Extract the (x, y) coordinate from the center of the cell holding the provided text.  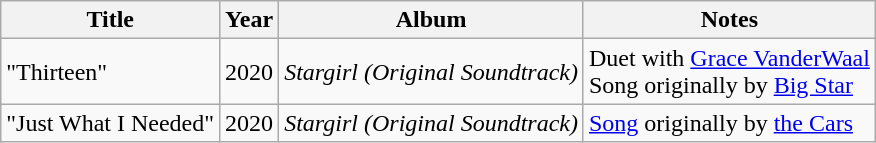
Title (110, 20)
Song originally by the Cars (729, 123)
Duet with Grace VanderWaalSong originally by Big Star (729, 72)
Album (432, 20)
Year (250, 20)
"Thirteen" (110, 72)
"Just What I Needed" (110, 123)
Notes (729, 20)
